Search for the cell housing the specified text and yield its (x, y) center coordinate. 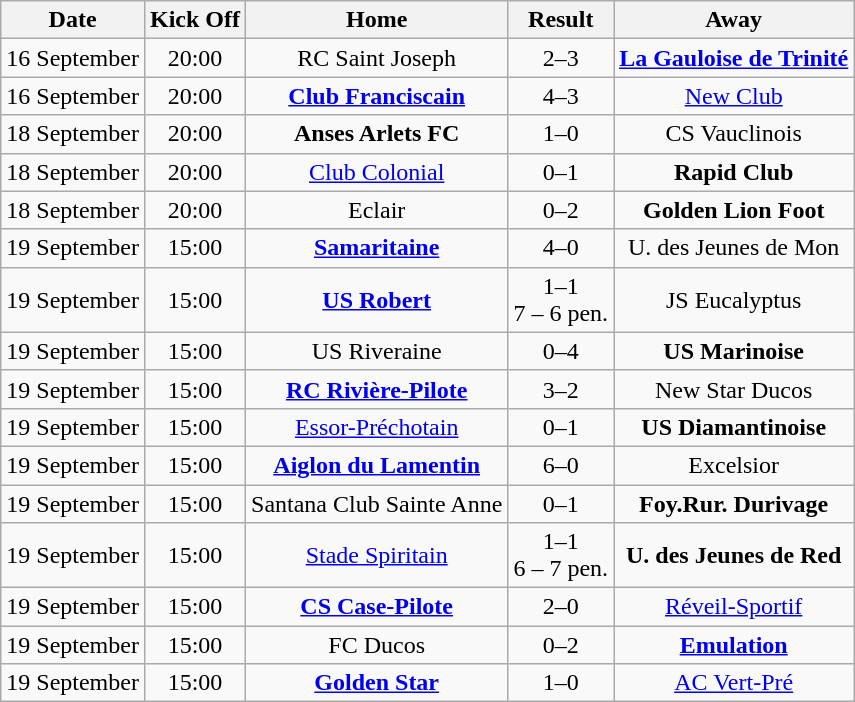
Anses Arlets FC (377, 134)
Foy.Rur. Durivage (734, 503)
1–1 7 – 6 pen. (561, 300)
2–3 (561, 58)
3–2 (561, 389)
US Diamantinoise (734, 427)
Essor-Préchotain (377, 427)
Rapid Club (734, 172)
JS Eucalyptus (734, 300)
Golden Lion Foot (734, 210)
US Riveraine (377, 351)
US Marinoise (734, 351)
CS Vauclinois (734, 134)
Date (73, 20)
AC Vert-Pré (734, 683)
U. des Jeunes de Red (734, 556)
2–0 (561, 607)
CS Case-Pilote (377, 607)
Santana Club Sainte Anne (377, 503)
4–0 (561, 248)
Samaritaine (377, 248)
Club Franciscain (377, 96)
Eclair (377, 210)
Away (734, 20)
US Robert (377, 300)
0–4 (561, 351)
Home (377, 20)
Réveil-Sportif (734, 607)
New Club (734, 96)
Kick Off (194, 20)
1–1 6 – 7 pen. (561, 556)
La Gauloise de Trinité (734, 58)
Aiglon du Lamentin (377, 465)
Club Colonial (377, 172)
Result (561, 20)
Golden Star (377, 683)
RC Saint Joseph (377, 58)
U. des Jeunes de Mon (734, 248)
4–3 (561, 96)
Emulation (734, 645)
FC Ducos (377, 645)
Excelsior (734, 465)
6–0 (561, 465)
Stade Spiritain (377, 556)
New Star Ducos (734, 389)
RC Rivière-Pilote (377, 389)
